Scan for the cell matching the given text and deliver its [X, Y] coordinate at center. 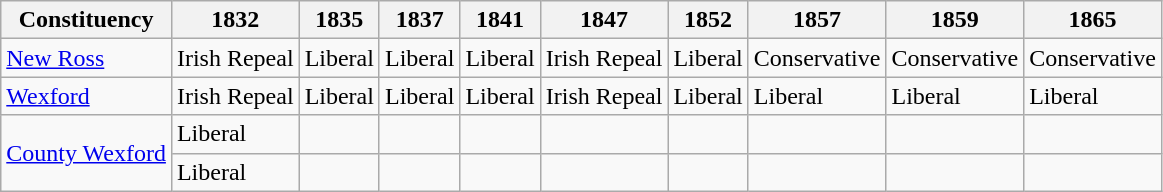
1841 [500, 20]
1859 [955, 20]
1832 [235, 20]
1865 [1093, 20]
New Ross [86, 58]
1835 [339, 20]
1837 [419, 20]
County Wexford [86, 153]
Wexford [86, 96]
1847 [604, 20]
1852 [708, 20]
1857 [817, 20]
Constituency [86, 20]
